Search for the cell housing the specified text and yield its [X, Y] center coordinate. 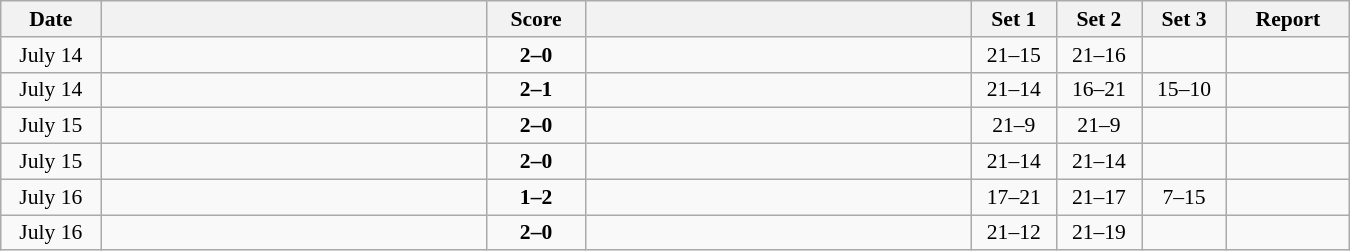
17–21 [1014, 197]
1–2 [536, 197]
Date [51, 19]
21–19 [1098, 233]
Set 3 [1184, 19]
Set 2 [1098, 19]
2–1 [536, 90]
21–15 [1014, 55]
21–17 [1098, 197]
Set 1 [1014, 19]
15–10 [1184, 90]
Report [1288, 19]
16–21 [1098, 90]
7–15 [1184, 197]
Score [536, 19]
21–16 [1098, 55]
21–12 [1014, 233]
